Pinpoint the cell where the given text exists, returning its [X, Y] midpoint coordinate. 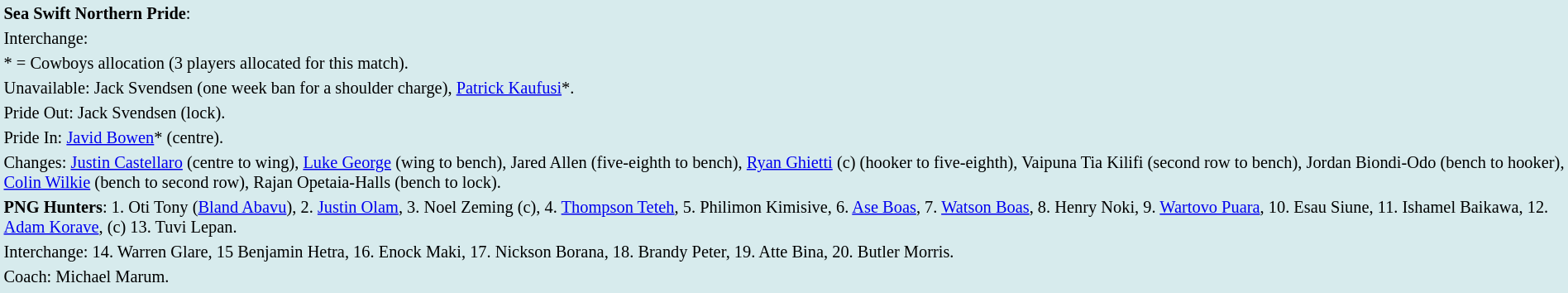
Unavailable: Jack Svendsen (one week ban for a shoulder charge), Patrick Kaufusi*. [784, 88]
Pride In: Javid Bowen* (centre). [784, 137]
Interchange: [784, 38]
Interchange: 14. Warren Glare, 15 Benjamin Hetra, 16. Enock Maki, 17. Nickson Borana, 18. Brandy Peter, 19. Atte Bina, 20. Butler Morris. [784, 252]
* = Cowboys allocation (3 players allocated for this match). [784, 63]
Sea Swift Northern Pride: [784, 13]
Pride Out: Jack Svendsen (lock). [784, 113]
Coach: Michael Marum. [784, 276]
